For the text-containing cell, return its midpoint in [x, y] coordinate format. 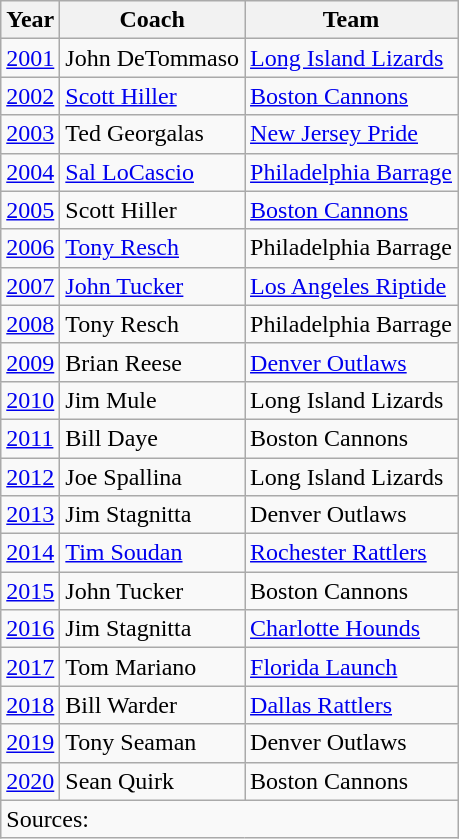
Sean Quirk [152, 781]
Rochester Rattlers [352, 553]
Jim Mule [152, 400]
2009 [30, 362]
2011 [30, 438]
Ted Georgalas [152, 134]
2007 [30, 286]
Charlotte Hounds [352, 629]
2018 [30, 705]
New Jersey Pride [352, 134]
2019 [30, 743]
Brian Reese [152, 362]
2017 [30, 667]
2010 [30, 400]
Tom Mariano [152, 667]
Bill Daye [152, 438]
2014 [30, 553]
Tony Seaman [152, 743]
2003 [30, 134]
Joe Spallina [152, 477]
2005 [30, 210]
2013 [30, 515]
2001 [30, 58]
2020 [30, 781]
2004 [30, 172]
Year [30, 20]
2002 [30, 96]
Tim Soudan [152, 553]
Bill Warder [152, 705]
2015 [30, 591]
2012 [30, 477]
John DeTommaso [152, 58]
2006 [30, 248]
Team [352, 20]
Sources: [230, 819]
2016 [30, 629]
Sal LoCascio [152, 172]
2008 [30, 324]
Los Angeles Riptide [352, 286]
Dallas Rattlers [352, 705]
Coach [152, 20]
Florida Launch [352, 667]
